Identify which cell holds the provided text, then report its (x, y) central coordinate. 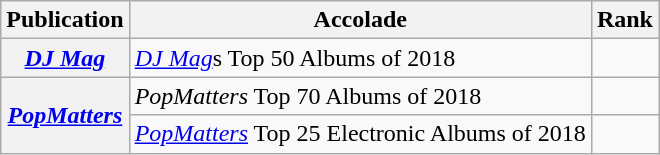
PopMatters Top 70 Albums of 2018 (360, 96)
DJ Mags Top 50 Albums of 2018 (360, 58)
Accolade (360, 20)
PopMatters (65, 115)
Rank (624, 20)
DJ Mag (65, 58)
PopMatters Top 25 Electronic Albums of 2018 (360, 134)
Publication (65, 20)
